Pinpoint the cell where the given text exists, returning its [X, Y] midpoint coordinate. 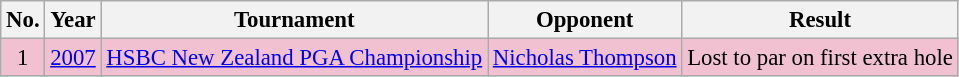
Tournament [294, 20]
Opponent [585, 20]
2007 [73, 58]
Lost to par on first extra hole [820, 58]
1 [23, 58]
Nicholas Thompson [585, 58]
No. [23, 20]
HSBC New Zealand PGA Championship [294, 58]
Year [73, 20]
Result [820, 20]
